Capture the cell that displays the provided text and extract its [x, y] central coordinate. 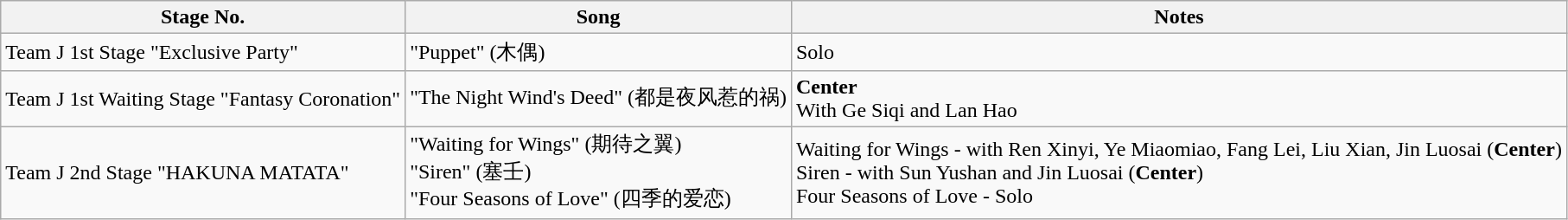
Team J 2nd Stage "HAKUNA MATATA" [203, 172]
Notes [1179, 17]
Center With Ge Siqi and Lan Hao [1179, 99]
Stage No. [203, 17]
Team J 1st Stage "Exclusive Party" [203, 52]
"Puppet" (木偶) [598, 52]
Team J 1st Waiting Stage "Fantasy Coronation" [203, 99]
Solo [1179, 52]
Song [598, 17]
"Waiting for Wings" (期待之翼)"Siren" (塞壬)"Four Seasons of Love" (四季的爱恋) [598, 172]
"The Night Wind's Deed" (都是夜风惹的祸) [598, 99]
